Determine the (x, y) coordinate at the center of the cell enclosing the given text.  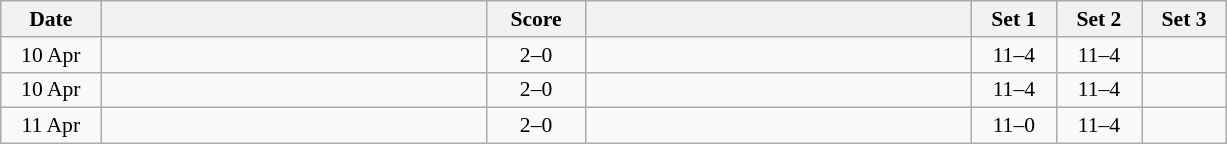
11 Apr (51, 126)
11–0 (1014, 126)
Set 2 (1098, 19)
Set 3 (1184, 19)
Date (51, 19)
Score (536, 19)
Set 1 (1014, 19)
